Scan for the cell matching the given text and deliver its (x, y) coordinate at center. 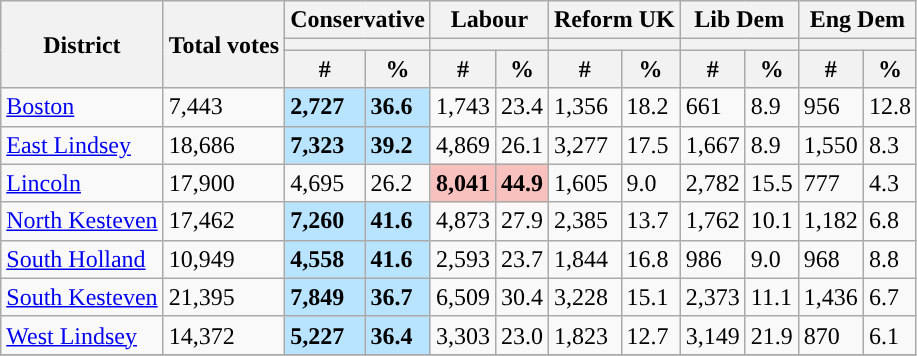
8.8 (890, 259)
26.1 (522, 145)
2,385 (584, 221)
2,373 (712, 297)
8,041 (462, 183)
30.4 (522, 297)
4,558 (325, 259)
21,395 (224, 297)
1,667 (712, 145)
Reform UK (614, 20)
11.1 (772, 297)
1,823 (584, 335)
7,443 (224, 107)
6.7 (890, 297)
17,900 (224, 183)
12.8 (890, 107)
7,323 (325, 145)
Boston (82, 107)
South Kesteven (82, 297)
South Holland (82, 259)
4,873 (462, 221)
10.1 (772, 221)
968 (830, 259)
District (82, 44)
1,844 (584, 259)
18.2 (650, 107)
1,605 (584, 183)
12.7 (650, 335)
2,727 (325, 107)
Conservative (358, 20)
986 (712, 259)
3,303 (462, 335)
15.5 (772, 183)
2,593 (462, 259)
1,743 (462, 107)
21.9 (772, 335)
Lincoln (82, 183)
6,509 (462, 297)
North Kesteven (82, 221)
36.7 (398, 297)
5,227 (325, 335)
7,260 (325, 221)
15.1 (650, 297)
4.3 (890, 183)
17.5 (650, 145)
West Lindsey (82, 335)
36.6 (398, 107)
6.1 (890, 335)
661 (712, 107)
Labour (489, 20)
1,182 (830, 221)
10,949 (224, 259)
870 (830, 335)
17,462 (224, 221)
23.0 (522, 335)
1,356 (584, 107)
4,695 (325, 183)
23.4 (522, 107)
Total votes (224, 44)
4,869 (462, 145)
8.3 (890, 145)
26.2 (398, 183)
14,372 (224, 335)
2,782 (712, 183)
39.2 (398, 145)
1,436 (830, 297)
16.8 (650, 259)
23.7 (522, 259)
44.9 (522, 183)
27.9 (522, 221)
13.7 (650, 221)
3,277 (584, 145)
956 (830, 107)
1,550 (830, 145)
6.8 (890, 221)
3,228 (584, 297)
Lib Dem (739, 20)
36.4 (398, 335)
18,686 (224, 145)
Eng Dem (857, 20)
East Lindsey (82, 145)
777 (830, 183)
7,849 (325, 297)
1,762 (712, 221)
3,149 (712, 335)
